Return (X, Y) of the center of cell containing provided text 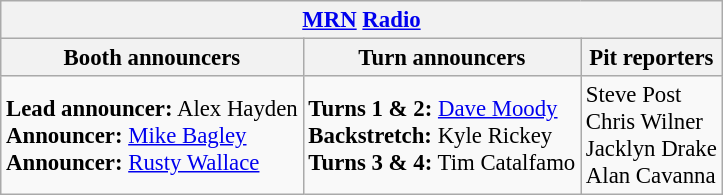
Lead announcer: Alex HaydenAnnouncer: Mike BagleyAnnouncer: Rusty Wallace (152, 136)
Pit reporters (652, 58)
Steve PostChris WilnerJacklyn DrakeAlan Cavanna (652, 136)
Booth announcers (152, 58)
Turns 1 & 2: Dave MoodyBackstretch: Kyle RickeyTurns 3 & 4: Tim Catalfamo (442, 136)
MRN Radio (362, 20)
Turn announcers (442, 58)
